Identify which cell holds the provided text, then report its [X, Y] central coordinate. 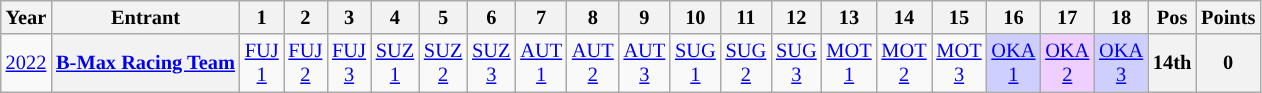
10 [695, 17]
5 [443, 17]
8 [593, 17]
6 [491, 17]
SUG1 [695, 63]
7 [541, 17]
9 [645, 17]
0 [1228, 63]
FUJ1 [262, 63]
Pos [1172, 17]
AUT2 [593, 63]
SUZ2 [443, 63]
3 [349, 17]
4 [395, 17]
SUG3 [796, 63]
FUJ3 [349, 63]
MOT1 [850, 63]
MOT2 [904, 63]
15 [960, 17]
B-Max Racing Team [146, 63]
SUZ3 [491, 63]
FUJ2 [306, 63]
14th [1172, 63]
MOT3 [960, 63]
18 [1121, 17]
14 [904, 17]
2022 [26, 63]
Points [1228, 17]
1 [262, 17]
AUT3 [645, 63]
SUG2 [746, 63]
OKA3 [1121, 63]
17 [1067, 17]
16 [1013, 17]
OKA1 [1013, 63]
13 [850, 17]
11 [746, 17]
12 [796, 17]
Entrant [146, 17]
2 [306, 17]
Year [26, 17]
OKA2 [1067, 63]
AUT1 [541, 63]
SUZ1 [395, 63]
